From the cell containing the given text, extract its center point as [X, Y] coordinate. 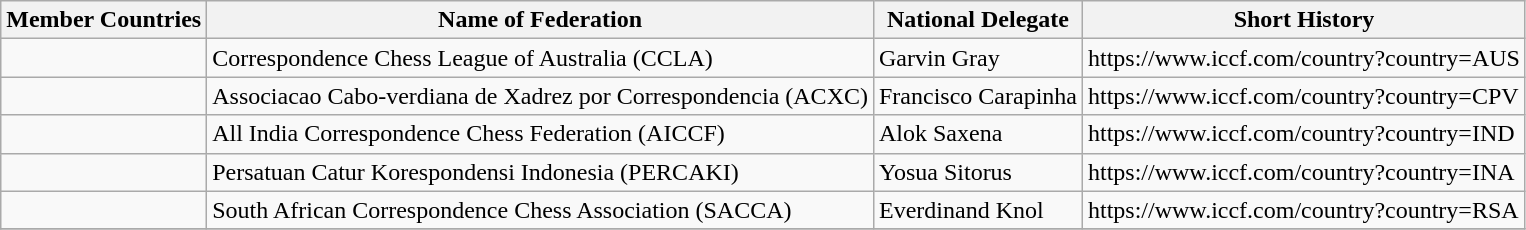
Member Countries [104, 20]
https://www.iccf.com/country?country=IND [1304, 134]
Yosua Sitorus [978, 172]
National Delegate [978, 20]
https://www.iccf.com/country?country=AUS [1304, 58]
South African Correspondence Chess Association (SACCA) [540, 210]
Francisco Carapinha [978, 96]
Name of Federation [540, 20]
Persatuan Catur Korespondensi Indonesia (PERCAKI) [540, 172]
Short History [1304, 20]
All India Correspondence Chess Federation (AICCF) [540, 134]
https://www.iccf.com/country?country=CPV [1304, 96]
Alok Saxena [978, 134]
Garvin Gray [978, 58]
Correspondence Chess League of Australia (CCLA) [540, 58]
Associacao Cabo-verdiana de Xadrez por Correspondencia (ACXC) [540, 96]
https://www.iccf.com/country?country=RSA [1304, 210]
Everdinand Knol [978, 210]
https://www.iccf.com/country?country=INA [1304, 172]
